Capture the cell that displays the provided text and extract its (x, y) central coordinate. 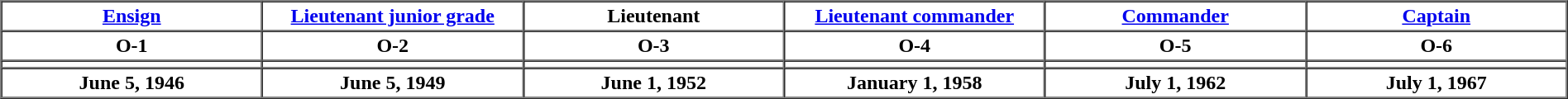
July 1, 1967 (1437, 82)
Lieutenant junior grade (392, 16)
June 5, 1946 (132, 82)
O-6 (1437, 46)
O-3 (653, 46)
O-2 (392, 46)
Lieutenant (653, 16)
O-1 (132, 46)
O-4 (915, 46)
O-5 (1174, 46)
January 1, 1958 (915, 82)
June 5, 1949 (392, 82)
June 1, 1952 (653, 82)
Lieutenant commander (915, 16)
Captain (1437, 16)
Ensign (132, 16)
Commander (1174, 16)
July 1, 1962 (1174, 82)
